Output the [x, y] coordinate of the center of the cell containing the given text.  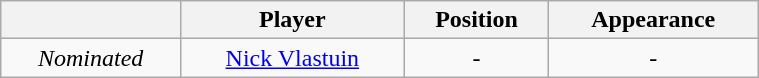
Nominated [91, 58]
Appearance [654, 20]
Nick Vlastuin [292, 58]
Position [476, 20]
Player [292, 20]
